Return the [x, y] coordinate for the center point of the cell that contains the specified text.  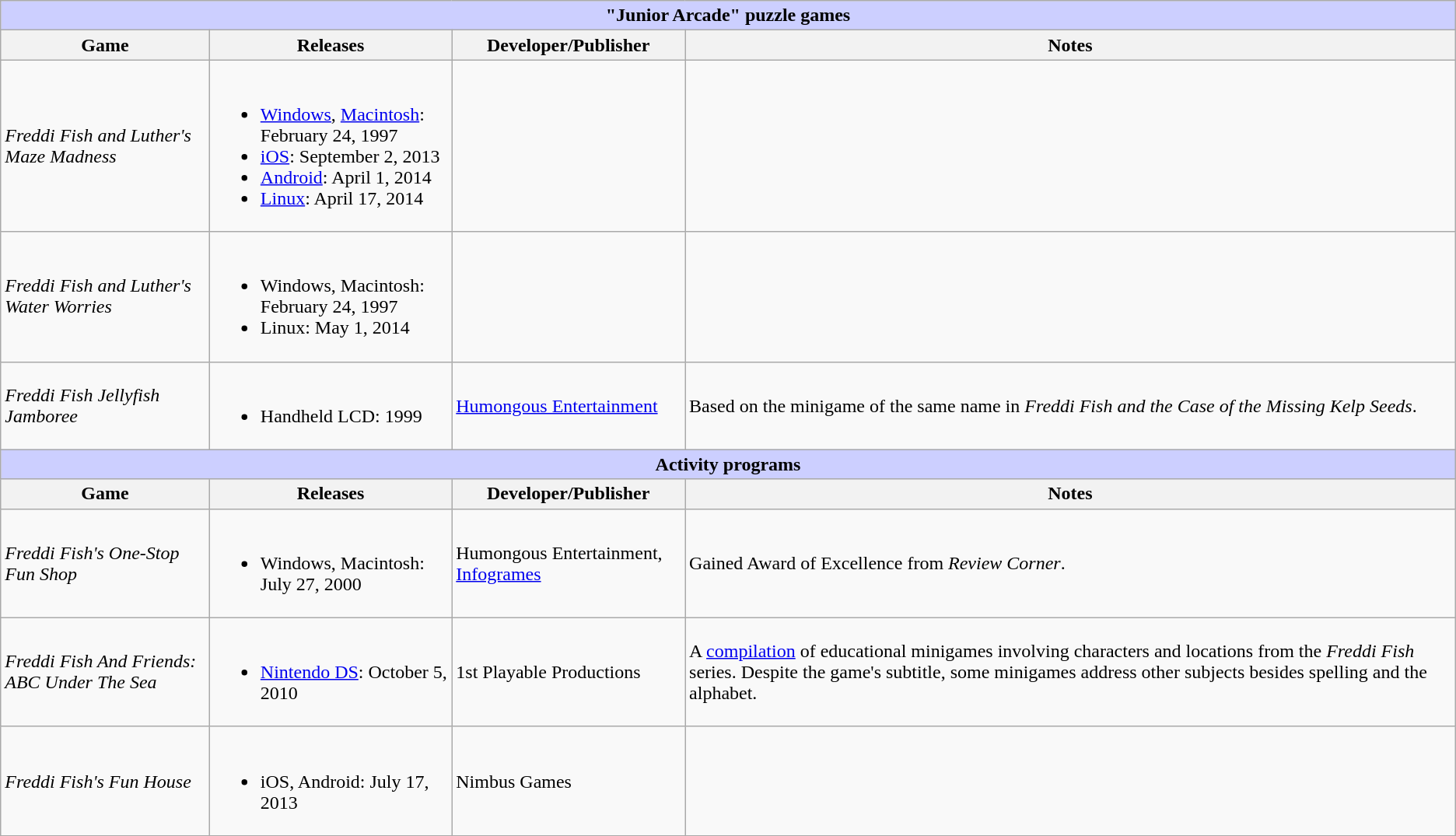
Windows, Macintosh: July 27, 2000 [330, 563]
Humongous Entertainment [569, 406]
Freddi Fish's Fun House [106, 781]
Nintendo DS: October 5, 2010 [330, 672]
iOS, Android: July 17, 2013 [330, 781]
Based on the minigame of the same name in Freddi Fish and the Case of the Missing Kelp Seeds. [1070, 406]
Nimbus Games [569, 781]
Handheld LCD: 1999 [330, 406]
Windows, Macintosh: February 24, 1997Linux: May 1, 2014 [330, 297]
Humongous Entertainment, Infogrames [569, 563]
Windows, Macintosh: February 24, 1997iOS: September 2, 2013Android: April 1, 2014Linux: April 17, 2014 [330, 146]
Gained Award of Excellence from Review Corner. [1070, 563]
Freddi Fish and Luther's Water Worries [106, 297]
Freddi Fish and Luther's Maze Madness [106, 146]
Freddi Fish Jellyfish Jamboree [106, 406]
Freddi Fish's One-Stop Fun Shop [106, 563]
1st Playable Productions [569, 672]
Freddi Fish And Friends: ABC Under The Sea [106, 672]
"Junior Arcade" puzzle games [728, 16]
Activity programs [728, 464]
